Pinpoint the cell where the given text exists, returning its (x, y) midpoint coordinate. 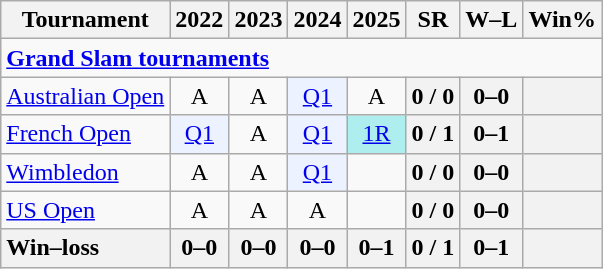
2022 (200, 20)
W–L (492, 20)
2024 (318, 20)
2025 (376, 20)
2023 (258, 20)
Win% (562, 20)
1R (376, 134)
Wimbledon (86, 172)
SR (433, 20)
Win–loss (86, 248)
US Open (86, 210)
French Open (86, 134)
Australian Open (86, 96)
Grand Slam tournaments (302, 58)
Tournament (86, 20)
